Return the [X, Y] coordinate for the center point of the cell that contains the specified text.  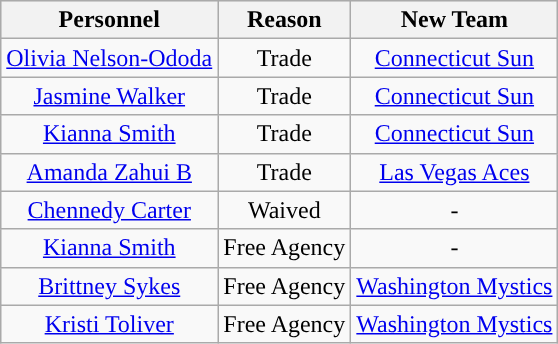
New Team [454, 20]
Kristi Toliver [110, 324]
Chennedy Carter [110, 210]
Waived [284, 210]
Olivia Nelson-Ododa [110, 58]
Jasmine Walker [110, 96]
Personnel [110, 20]
Reason [284, 20]
Brittney Sykes [110, 286]
Las Vegas Aces [454, 172]
Amanda Zahui B [110, 172]
